Search for the cell housing the specified text and yield its [x, y] center coordinate. 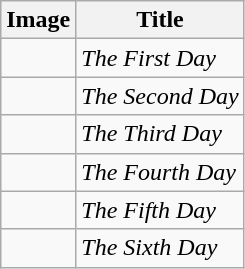
The Second Day [160, 96]
The Sixth Day [160, 248]
The Third Day [160, 134]
Title [160, 20]
The Fifth Day [160, 210]
The Fourth Day [160, 172]
Image [38, 20]
The First Day [160, 58]
